Search for the cell housing the specified text and yield its [X, Y] center coordinate. 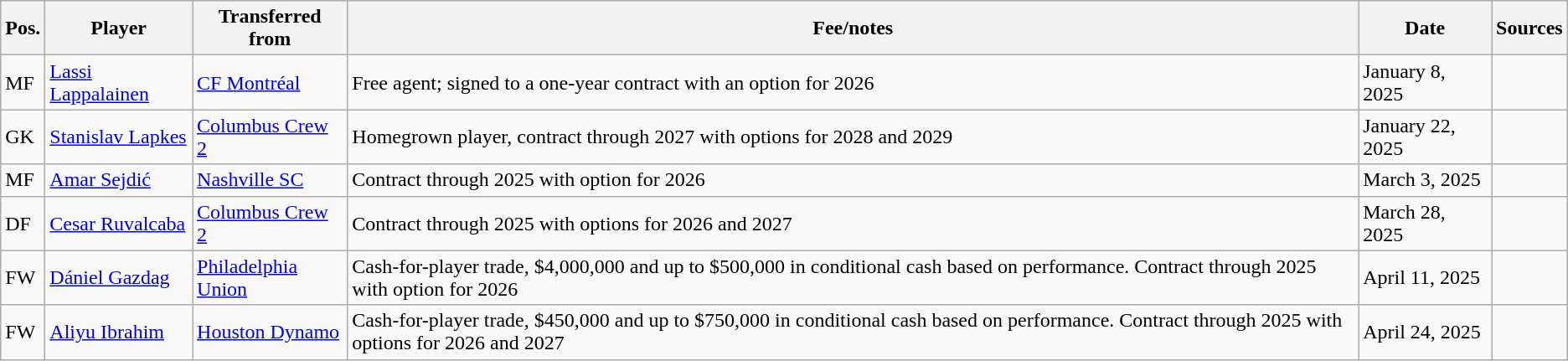
Fee/notes [853, 28]
DF [23, 223]
Lassi Lappalainen [119, 82]
Player [119, 28]
April 24, 2025 [1426, 332]
Contract through 2025 with options for 2026 and 2027 [853, 223]
April 11, 2025 [1426, 278]
GK [23, 137]
Cash-for-player trade, $450,000 and up to $750,000 in conditional cash based on performance. Contract through 2025 with options for 2026 and 2027 [853, 332]
Homegrown player, contract through 2027 with options for 2028 and 2029 [853, 137]
January 8, 2025 [1426, 82]
Transferred from [270, 28]
Contract through 2025 with option for 2026 [853, 180]
Aliyu Ibrahim [119, 332]
Sources [1529, 28]
Nashville SC [270, 180]
Houston Dynamo [270, 332]
Free agent; signed to a one-year contract with an option for 2026 [853, 82]
Cesar Ruvalcaba [119, 223]
January 22, 2025 [1426, 137]
March 28, 2025 [1426, 223]
Amar Sejdić [119, 180]
Dániel Gazdag [119, 278]
March 3, 2025 [1426, 180]
Pos. [23, 28]
CF Montréal [270, 82]
Cash-for-player trade, $4,000,000 and up to $500,000 in conditional cash based on performance. Contract through 2025 with option for 2026 [853, 278]
Philadelphia Union [270, 278]
Stanislav Lapkes [119, 137]
Date [1426, 28]
